For the text-containing cell, return its midpoint in [x, y] coordinate format. 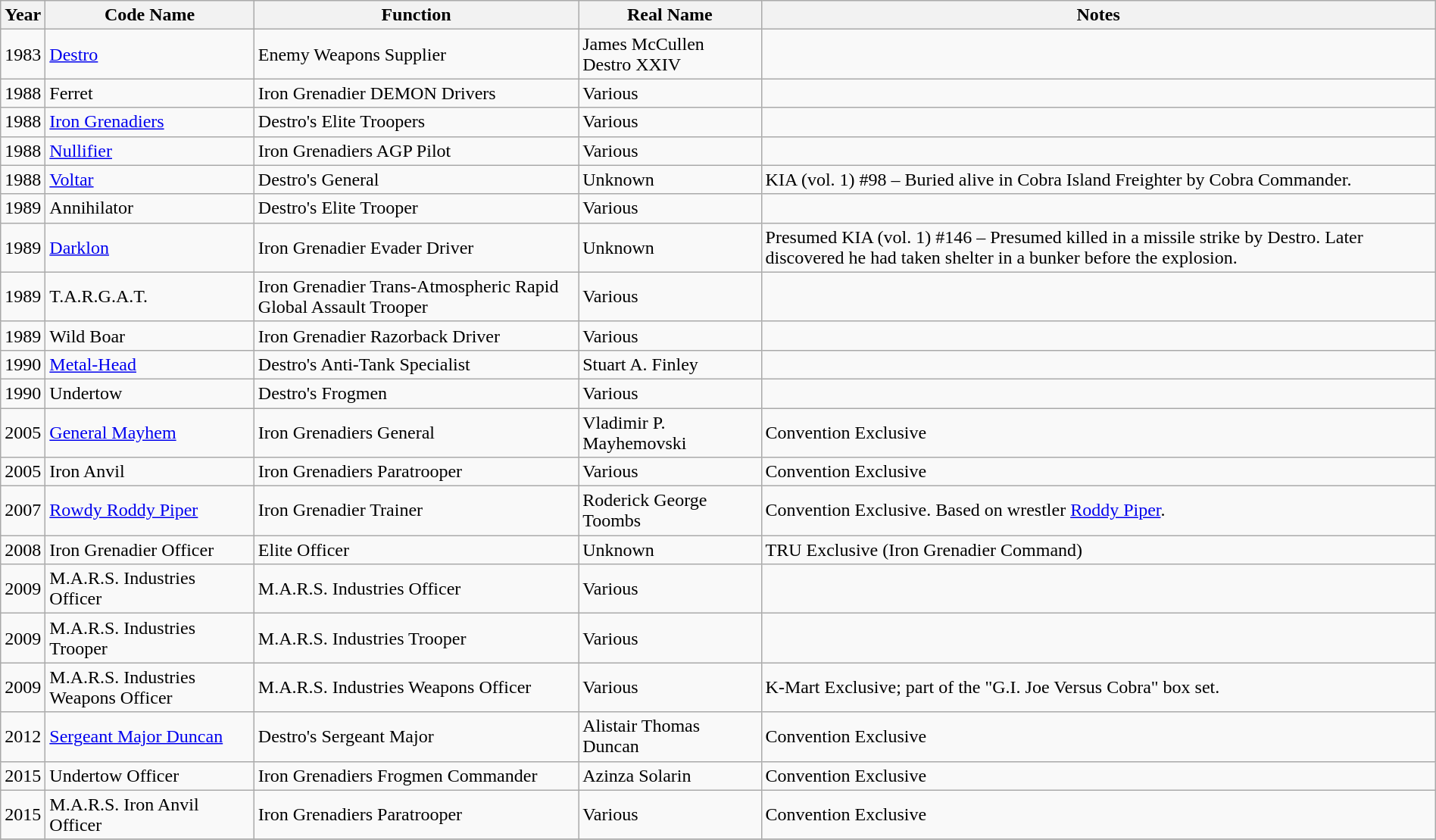
Vladimir P. Mayhemovski [670, 432]
Enemy Weapons Supplier [416, 55]
KIA (vol. 1) #98 – Buried alive in Cobra Island Freighter by Cobra Commander. [1098, 180]
General Mayhem [150, 432]
Destro's Elite Troopers [416, 122]
Code Name [150, 15]
Notes [1098, 15]
TRU Exclusive (Iron Grenadier Command) [1098, 550]
Iron Anvil [150, 472]
Iron Grenadier Razorback Driver [416, 336]
Stuart A. Finley [670, 364]
Iron Grenadier Trainer [416, 511]
Azinza Solarin [670, 776]
Roderick George Toombs [670, 511]
2008 [23, 550]
Convention Exclusive. Based on wrestler Roddy Piper. [1098, 511]
Real Name [670, 15]
Annihilator [150, 208]
Undertow Officer [150, 776]
Rowdy Roddy Piper [150, 511]
Metal-Head [150, 364]
Nullifier [150, 151]
Iron Grenadiers [150, 122]
Destro [150, 55]
Alistair Thomas Duncan [670, 736]
Iron Grenadier Trans-Atmospheric Rapid Global Assault Trooper [416, 297]
Elite Officer [416, 550]
Destro's Frogmen [416, 393]
2007 [23, 511]
Iron Grenadier Evader Driver [416, 247]
Voltar [150, 180]
Sergeant Major Duncan [150, 736]
Year [23, 15]
Iron Grenadiers Frogmen Commander [416, 776]
Iron Grenadiers General [416, 432]
K-Mart Exclusive; part of the "G.I. Joe Versus Cobra" box set. [1098, 688]
Function [416, 15]
Wild Boar [150, 336]
Iron Grenadier DEMON Drivers [416, 93]
Iron Grenadier Officer [150, 550]
Undertow [150, 393]
James McCullen Destro XXIV [670, 55]
2012 [23, 736]
Destro's Anti-Tank Specialist [416, 364]
Darklon [150, 247]
Destro's Sergeant Major [416, 736]
1983 [23, 55]
Iron Grenadiers AGP Pilot [416, 151]
Ferret [150, 93]
M.A.R.S. Iron Anvil Officer [150, 815]
Destro's Elite Trooper [416, 208]
Presumed KIA (vol. 1) #146 – Presumed killed in a missile strike by Destro. Later discovered he had taken shelter in a bunker before the explosion. [1098, 247]
Destro's General [416, 180]
T.A.R.G.A.T. [150, 297]
